Scan for the cell matching the given text and deliver its [X, Y] coordinate at center. 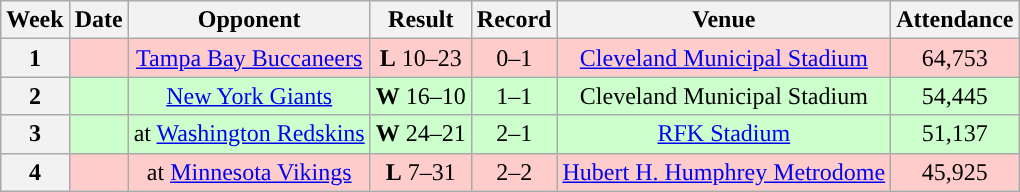
W 16–10 [420, 96]
Result [420, 20]
W 24–21 [420, 134]
at Minnesota Vikings [249, 172]
L 10–23 [420, 58]
New York Giants [249, 96]
2–1 [514, 134]
64,753 [955, 58]
51,137 [955, 134]
0–1 [514, 58]
L 7–31 [420, 172]
2–2 [514, 172]
4 [35, 172]
Week [35, 20]
2 [35, 96]
Hubert H. Humphrey Metrodome [724, 172]
1 [35, 58]
RFK Stadium [724, 134]
54,445 [955, 96]
1–1 [514, 96]
Venue [724, 20]
Tampa Bay Buccaneers [249, 58]
Opponent [249, 20]
45,925 [955, 172]
Record [514, 20]
at Washington Redskins [249, 134]
3 [35, 134]
Date [98, 20]
Attendance [955, 20]
